Capture the cell that displays the provided text and extract its (x, y) central coordinate. 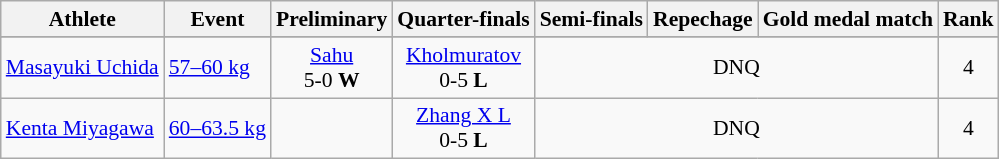
Athlete (82, 19)
Masayuki Uchida (82, 68)
Event (218, 19)
Rank (968, 19)
Kenta Miyagawa (82, 128)
Repechage (703, 19)
Preliminary (332, 19)
Semi-finals (592, 19)
Sahu5-0 W (332, 68)
57–60 kg (218, 68)
Kholmuratov0-5 L (463, 68)
60–63.5 kg (218, 128)
Quarter-finals (463, 19)
Zhang X L0-5 L (463, 128)
Gold medal match (848, 19)
